Return (X, Y) of the center of cell containing provided text 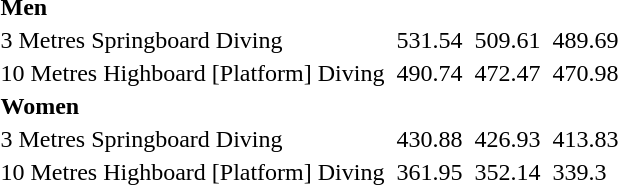
509.61 (508, 40)
531.54 (430, 40)
430.88 (430, 139)
426.93 (508, 139)
490.74 (430, 73)
472.47 (508, 73)
